Capture the cell that displays the provided text and extract its (x, y) central coordinate. 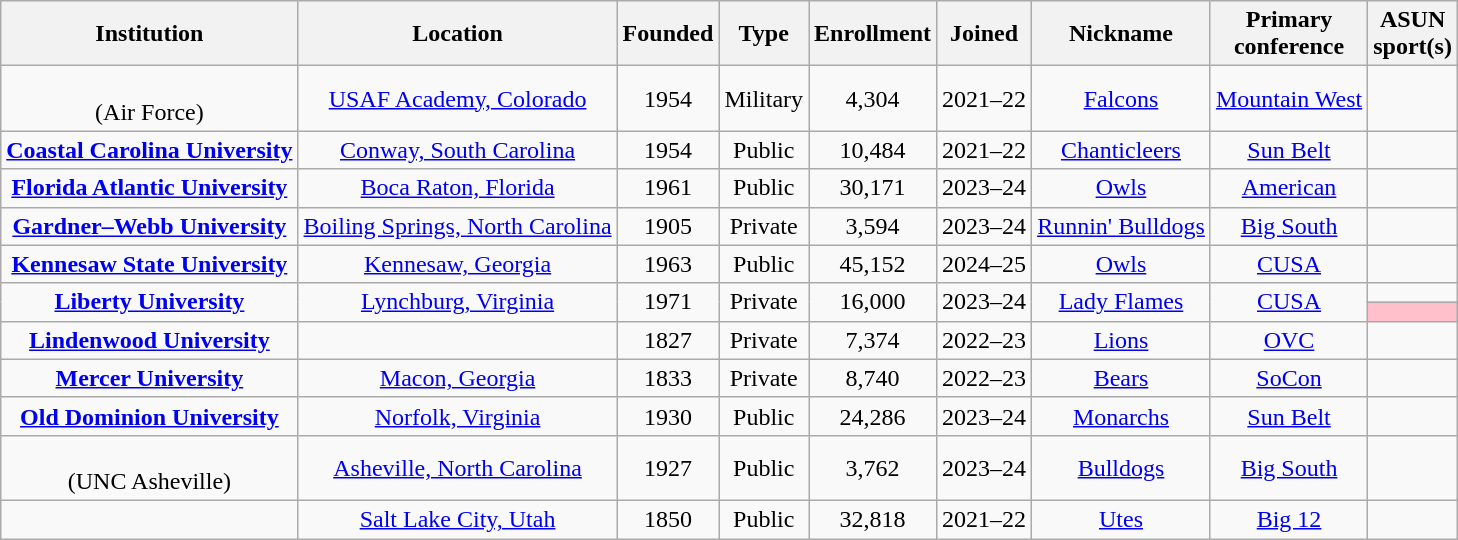
10,484 (873, 150)
(UNC Asheville) (150, 468)
Utes (1122, 519)
Bears (1122, 378)
Mercer University (150, 378)
1963 (668, 264)
Bulldogs (1122, 468)
1971 (668, 302)
Boca Raton, Florida (458, 188)
Macon, Georgia (458, 378)
SoCon (1288, 378)
Conway, South Carolina (458, 150)
OVC (1288, 340)
Asheville, North Carolina (458, 468)
3,762 (873, 468)
1827 (668, 340)
Falcons (1122, 98)
Enrollment (873, 34)
Nickname (1122, 34)
Joined (984, 34)
Mountain West (1288, 98)
Chanticleers (1122, 150)
1905 (668, 226)
2024–25 (984, 264)
Military (764, 98)
1961 (668, 188)
16,000 (873, 302)
Boiling Springs, North Carolina (458, 226)
Kennesaw, Georgia (458, 264)
Location (458, 34)
Liberty University (150, 302)
32,818 (873, 519)
Coastal Carolina University (150, 150)
Primaryconference (1288, 34)
24,286 (873, 416)
Type (764, 34)
Norfolk, Virginia (458, 416)
Salt Lake City, Utah (458, 519)
Big 12 (1288, 519)
1850 (668, 519)
Monarchs (1122, 416)
Lady Flames (1122, 302)
4,304 (873, 98)
7,374 (873, 340)
Founded (668, 34)
3,594 (873, 226)
Lindenwood University (150, 340)
Old Dominion University (150, 416)
Runnin' Bulldogs (1122, 226)
Lynchburg, Virginia (458, 302)
1833 (668, 378)
30,171 (873, 188)
45,152 (873, 264)
USAF Academy, Colorado (458, 98)
Gardner–Webb University (150, 226)
ASUNsport(s) (1413, 34)
Institution (150, 34)
Kennesaw State University (150, 264)
1930 (668, 416)
(Air Force) (150, 98)
Florida Atlantic University (150, 188)
1927 (668, 468)
Lions (1122, 340)
American (1288, 188)
8,740 (873, 378)
